Search for the cell housing the specified text and yield its [x, y] center coordinate. 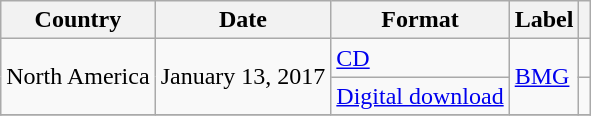
Label [544, 20]
Format [420, 20]
Digital download [420, 96]
CD [420, 58]
Date [243, 20]
Country [78, 20]
BMG [544, 77]
North America [78, 77]
January 13, 2017 [243, 77]
